Pinpoint the cell where the given text exists, returning its (x, y) midpoint coordinate. 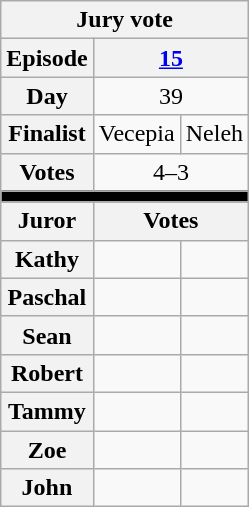
Neleh (214, 134)
Kathy (47, 259)
Paschal (47, 297)
Tammy (47, 411)
Episode (47, 58)
Sean (47, 335)
Jury vote (125, 20)
Zoe (47, 449)
39 (170, 96)
Juror (47, 221)
4–3 (170, 172)
Finalist (47, 134)
Day (47, 96)
Robert (47, 373)
John (47, 488)
Vecepia (136, 134)
15 (170, 58)
